Locate the cell with the specified text and output its (x, y) center coordinate. 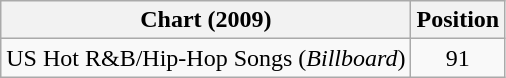
91 (458, 58)
Chart (2009) (206, 20)
Position (458, 20)
US Hot R&B/Hip-Hop Songs (Billboard) (206, 58)
